For the text-containing cell, return its midpoint in (x, y) coordinate format. 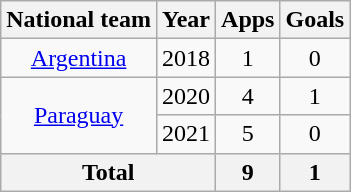
Total (108, 172)
9 (248, 172)
4 (248, 96)
Argentina (79, 58)
Year (186, 20)
2021 (186, 134)
2018 (186, 58)
Paraguay (79, 115)
National team (79, 20)
Goals (315, 20)
Apps (248, 20)
5 (248, 134)
2020 (186, 96)
